Extract the (x, y) coordinate from the center of the cell holding the provided text.  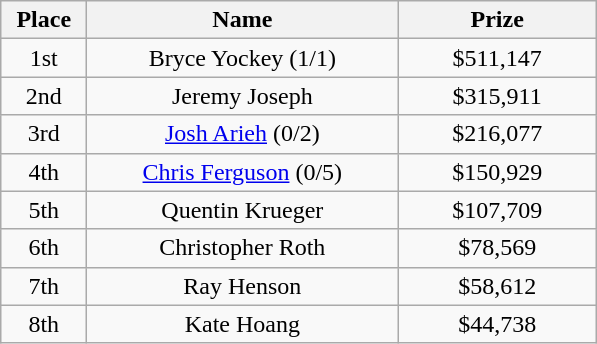
$78,569 (498, 248)
2nd (44, 96)
1st (44, 58)
7th (44, 286)
Christopher Roth (242, 248)
8th (44, 324)
Ray Henson (242, 286)
$150,929 (498, 172)
$511,147 (498, 58)
Bryce Yockey (1/1) (242, 58)
Chris Ferguson (0/5) (242, 172)
Jeremy Joseph (242, 96)
4th (44, 172)
Josh Arieh (0/2) (242, 134)
Kate Hoang (242, 324)
5th (44, 210)
$315,911 (498, 96)
Place (44, 20)
Prize (498, 20)
Name (242, 20)
$216,077 (498, 134)
6th (44, 248)
$58,612 (498, 286)
Quentin Krueger (242, 210)
3rd (44, 134)
$107,709 (498, 210)
$44,738 (498, 324)
